From the cell containing the given text, extract its center point as (X, Y) coordinate. 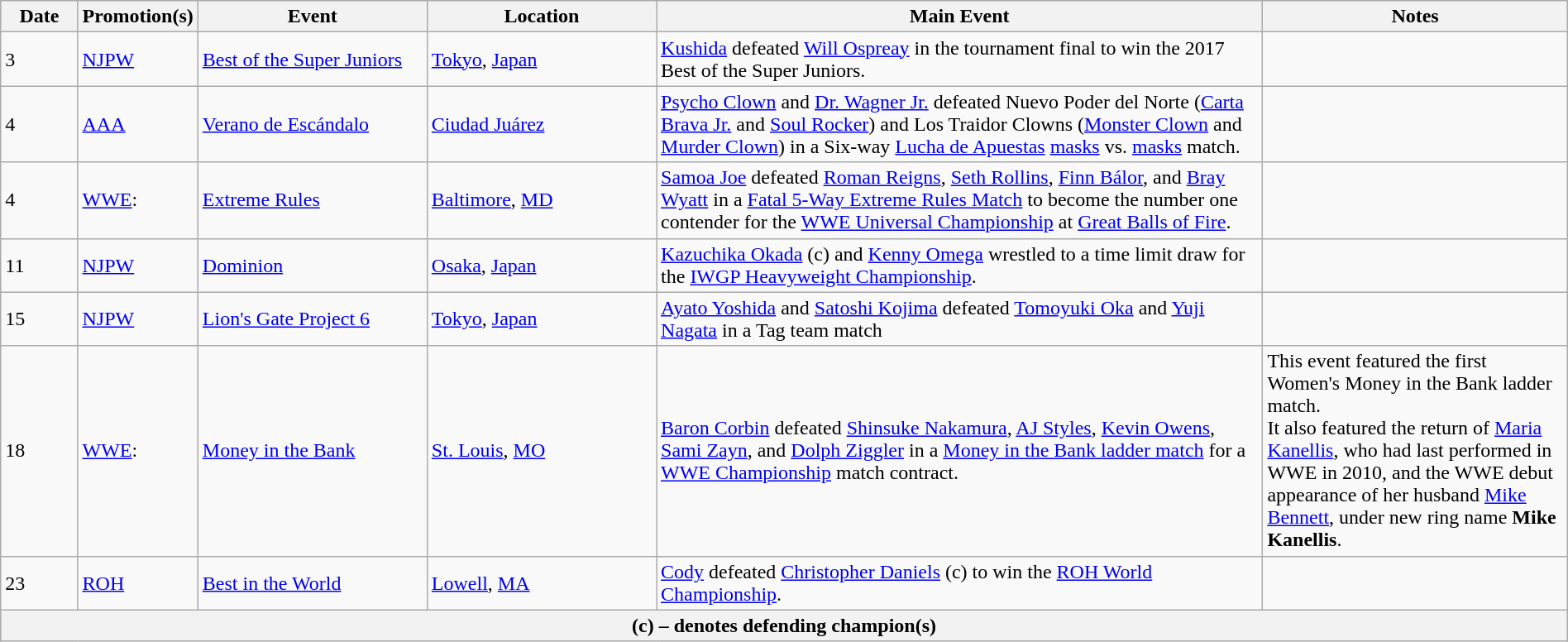
3 (40, 60)
(c) – denotes defending champion(s) (784, 625)
Location (541, 17)
Notes (1415, 17)
Ayato Yoshida and Satoshi Kojima defeated Tomoyuki Oka and Yuji Nagata in a Tag team match (959, 319)
Date (40, 17)
Lion's Gate Project 6 (313, 319)
Kushida defeated Will Ospreay in the tournament final to win the 2017 Best of the Super Juniors. (959, 60)
11 (40, 265)
Ciudad Juárez (541, 124)
Main Event (959, 17)
St. Louis, MO (541, 451)
Event (313, 17)
Best in the World (313, 582)
Cody defeated Christopher Daniels (c) to win the ROH World Championship. (959, 582)
Verano de Escándalo (313, 124)
Dominion (313, 265)
Best of the Super Juniors (313, 60)
23 (40, 582)
Extreme Rules (313, 200)
15 (40, 319)
Kazuchika Okada (c) and Kenny Omega wrestled to a time limit draw for the IWGP Heavyweight Championship. (959, 265)
Osaka, Japan (541, 265)
AAA (137, 124)
18 (40, 451)
Promotion(s) (137, 17)
Money in the Bank (313, 451)
Lowell, MA (541, 582)
ROH (137, 582)
Baltimore, MD (541, 200)
